Output the (x, y) coordinate of the center of the cell containing the given text.  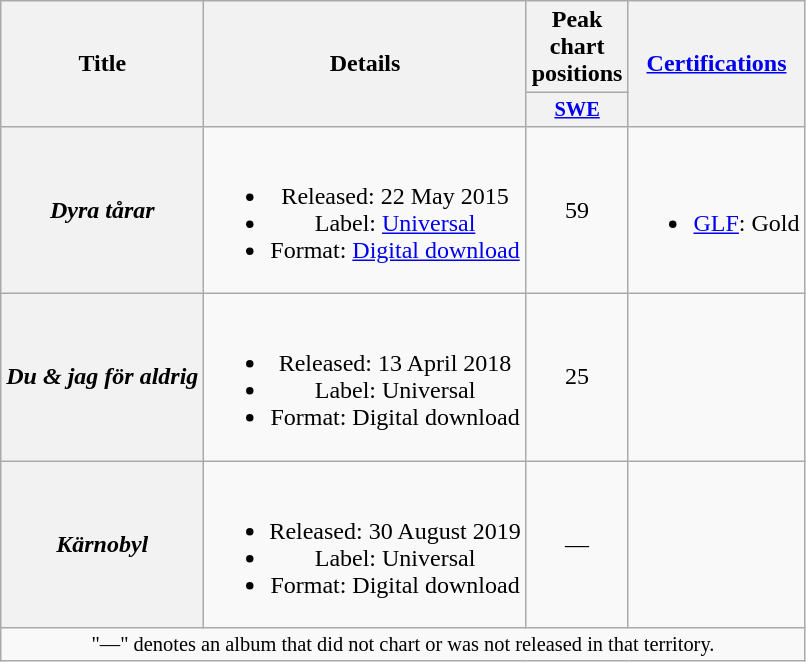
Released: 13 April 2018Label: UniversalFormat: Digital download (365, 378)
Details (365, 64)
Du & jag för aldrig (102, 378)
Title (102, 64)
"—" denotes an album that did not chart or was not released in that territory. (403, 645)
Released: 30 August 2019Label: UniversalFormat: Digital download (365, 544)
25 (577, 378)
GLF: Gold (716, 210)
SWE (577, 110)
Dyra tårar (102, 210)
59 (577, 210)
Certifications (716, 64)
Peak chart positions (577, 47)
Kärnobyl (102, 544)
— (577, 544)
Released: 22 May 2015Label: UniversalFormat: Digital download (365, 210)
